Detect which cell encompasses the target text, then output its [X, Y] center coordinate. 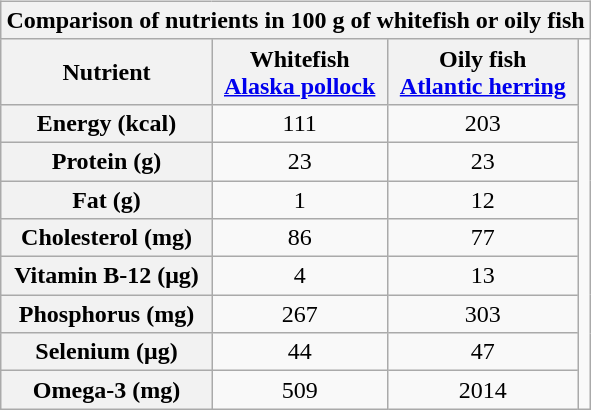
44 [300, 352]
Nutrient [106, 72]
Protein (g) [106, 161]
Selenium (μg) [106, 352]
Omega-3 (mg) [106, 390]
2014 [482, 390]
4 [300, 276]
47 [482, 352]
Cholesterol (mg) [106, 238]
509 [300, 390]
13 [482, 276]
Comparison of nutrients in 100 g of whitefish or oily fish [296, 20]
Vitamin B-12 (μg) [106, 276]
111 [300, 123]
12 [482, 199]
Fat (g) [106, 199]
Phosphorus (mg) [106, 314]
86 [300, 238]
203 [482, 123]
1 [300, 199]
Energy (kcal) [106, 123]
267 [300, 314]
Oily fishAtlantic herring [482, 72]
303 [482, 314]
WhitefishAlaska pollock [300, 72]
77 [482, 238]
